Return (x, y) of the center of cell containing provided text 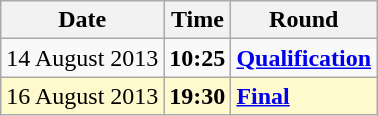
Final (304, 96)
Date (82, 20)
16 August 2013 (82, 96)
10:25 (198, 58)
Time (198, 20)
19:30 (198, 96)
Qualification (304, 58)
14 August 2013 (82, 58)
Round (304, 20)
